Extract the (x, y) coordinate from the center of the cell holding the provided text.  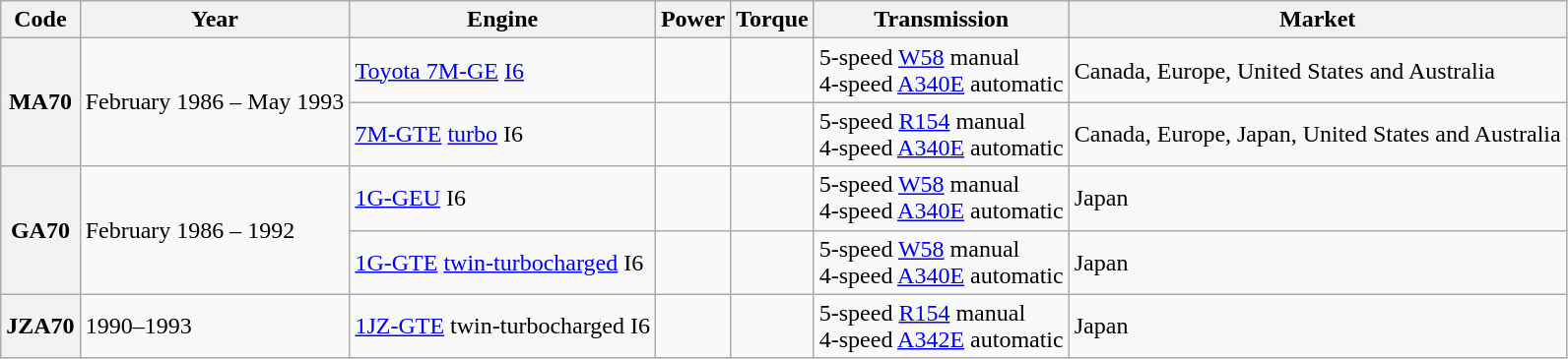
Canada, Europe, Japan, United States and Australia (1318, 134)
Transmission (942, 20)
GA70 (40, 230)
5-speed R154 manual4-speed A340E automatic (942, 134)
1G-GTE twin-turbocharged I6 (502, 262)
1990–1993 (215, 327)
Market (1318, 20)
Canada, Europe, United States and Australia (1318, 71)
February 1986 – 1992 (215, 230)
5-speed R154 manual4-speed A342E automatic (942, 327)
Toyota 7M-GE I6 (502, 71)
Engine (502, 20)
1JZ-GTE twin-turbocharged I6 (502, 327)
Year (215, 20)
Torque (772, 20)
Power (692, 20)
Code (40, 20)
MA70 (40, 102)
February 1986 – May 1993 (215, 102)
1G-GEU I6 (502, 199)
7M-GTE turbo I6 (502, 134)
JZA70 (40, 327)
